Capture the cell that displays the provided text and extract its (x, y) central coordinate. 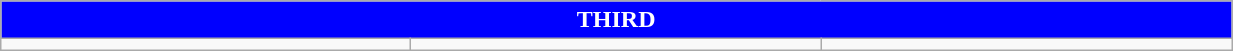
THIRD (616, 20)
